From the cell containing the given text, extract its center point as [x, y] coordinate. 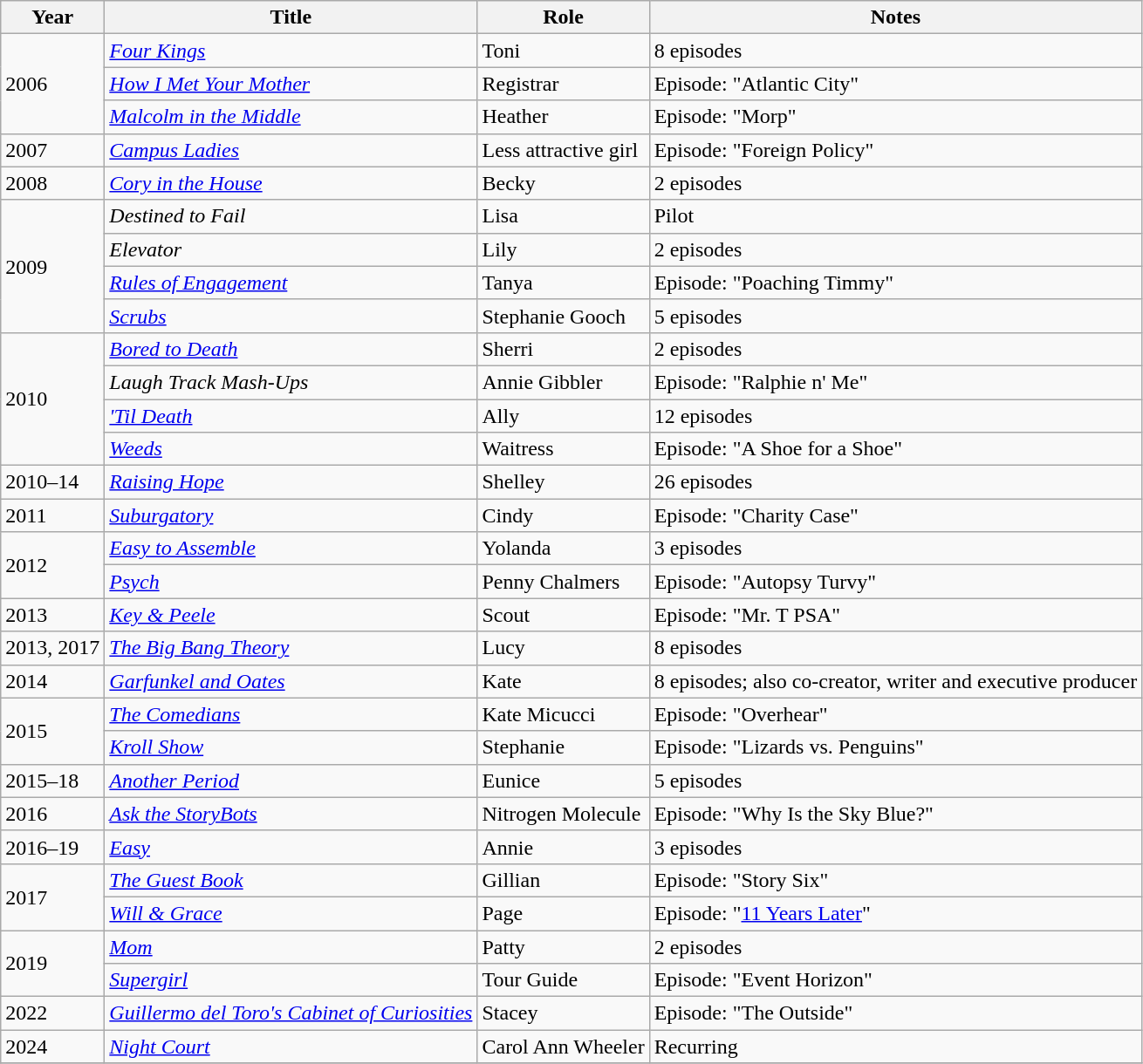
2013 [52, 615]
Supergirl [291, 980]
2007 [52, 150]
Year [52, 17]
Key & Peele [291, 615]
Kate Micucci [564, 714]
Bored to Death [291, 349]
The Guest Book [291, 880]
Less attractive girl [564, 150]
Page [564, 913]
Destined to Fail [291, 216]
2014 [52, 681]
Registrar [564, 84]
Episode: "Charity Case" [895, 515]
Psych [291, 582]
Stacey [564, 1013]
Episode: "Lizards vs. Penguins" [895, 747]
2022 [52, 1013]
The Big Bang Theory [291, 648]
Four Kings [291, 51]
Episode: "Ralphie n' Me" [895, 382]
Role [564, 17]
Episode: "Event Horizon" [895, 980]
Ally [564, 416]
Kroll Show [291, 747]
2013, 2017 [52, 648]
Laugh Track Mash-Ups [291, 382]
2009 [52, 266]
Stephanie Gooch [564, 316]
Ask the StoryBots [291, 814]
12 episodes [895, 416]
Waitress [564, 449]
Toni [564, 51]
2015 [52, 731]
Scrubs [291, 316]
Another Period [291, 781]
Episode: "A Shoe for a Shoe" [895, 449]
Pilot [895, 216]
Elevator [291, 249]
Becky [564, 183]
2016 [52, 814]
Title [291, 17]
2024 [52, 1047]
Episode: "Foreign Policy" [895, 150]
How I Met Your Mother [291, 84]
2016–19 [52, 847]
Annie [564, 847]
26 episodes [895, 482]
2010–14 [52, 482]
Lisa [564, 216]
The Comedians [291, 714]
Easy to Assemble [291, 549]
2008 [52, 183]
Annie Gibbler [564, 382]
Yolanda [564, 549]
Recurring [895, 1047]
Campus Ladies [291, 150]
Stephanie [564, 747]
Lily [564, 249]
Gillian [564, 880]
Garfunkel and Oates [291, 681]
Sherri [564, 349]
Notes [895, 17]
Shelley [564, 482]
Episode: "Morp" [895, 117]
Will & Grace [291, 913]
Episode: "Autopsy Turvy" [895, 582]
Eunice [564, 781]
Episode: "Why Is the Sky Blue?" [895, 814]
2012 [52, 565]
Episode: "Mr. T PSA" [895, 615]
Cory in the House [291, 183]
Carol Ann Wheeler [564, 1047]
2017 [52, 897]
Penny Chalmers [564, 582]
Episode: "11 Years Later" [895, 913]
'Til Death [291, 416]
Cindy [564, 515]
2019 [52, 963]
Night Court [291, 1047]
Raising Hope [291, 482]
Heather [564, 117]
Nitrogen Molecule [564, 814]
Guillermo del Toro's Cabinet of Curiosities [291, 1013]
2010 [52, 399]
Episode: "Overhear" [895, 714]
Episode: "Atlantic City" [895, 84]
Malcolm in the Middle [291, 117]
2015–18 [52, 781]
Scout [564, 615]
Mom [291, 946]
2006 [52, 84]
2011 [52, 515]
8 episodes; also co-creator, writer and executive producer [895, 681]
Episode: "The Outside" [895, 1013]
Episode: "Story Six" [895, 880]
Tanya [564, 283]
Suburgatory [291, 515]
Episode: "Poaching Timmy" [895, 283]
Kate [564, 681]
Patty [564, 946]
Rules of Engagement [291, 283]
Easy [291, 847]
Tour Guide [564, 980]
Weeds [291, 449]
Lucy [564, 648]
